Output the (X, Y) coordinate of the center of the cell containing the given text.  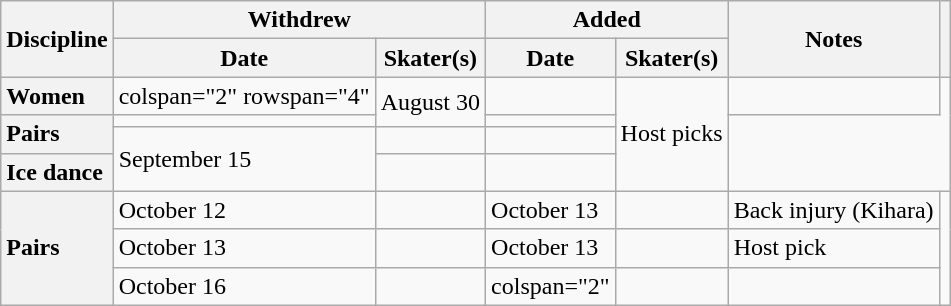
Discipline (57, 39)
Notes (834, 39)
October 12 (244, 210)
Ice dance (57, 172)
Women (57, 96)
colspan="2" rowspan="4" (244, 96)
October 16 (244, 286)
Back injury (Kihara) (834, 210)
Host picks (672, 134)
September 15 (244, 158)
colspan="2" (551, 286)
Host pick (834, 248)
Withdrew (299, 20)
August 30 (430, 102)
Added (608, 20)
